Pinpoint the cell where the given text exists, returning its (X, Y) midpoint coordinate. 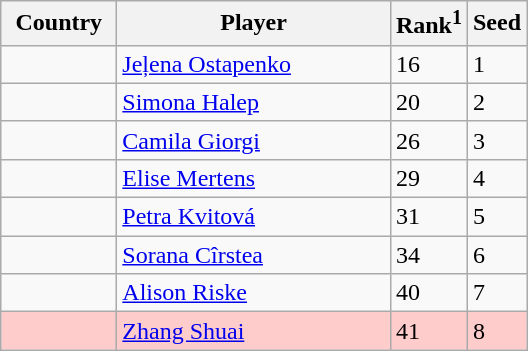
34 (428, 255)
Camila Giorgi (254, 140)
7 (496, 293)
8 (496, 331)
Zhang Shuai (254, 331)
1 (496, 64)
Simona Halep (254, 102)
31 (428, 217)
20 (428, 102)
4 (496, 178)
41 (428, 331)
Country (59, 24)
40 (428, 293)
Seed (496, 24)
Sorana Cîrstea (254, 255)
5 (496, 217)
2 (496, 102)
Jeļena Ostapenko (254, 64)
Elise Mertens (254, 178)
29 (428, 178)
3 (496, 140)
26 (428, 140)
Petra Kvitová (254, 217)
Player (254, 24)
Rank1 (428, 24)
Alison Riske (254, 293)
6 (496, 255)
16 (428, 64)
